Extract the [x, y] coordinate from the center of the cell holding the provided text.  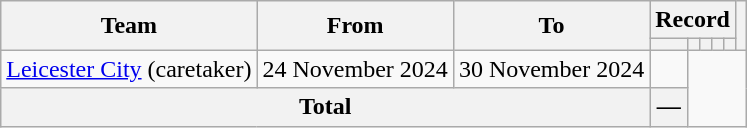
30 November 2024 [551, 69]
To [551, 26]
— [669, 107]
Team [129, 26]
Total [326, 107]
Leicester City (caretaker) [129, 69]
From [355, 26]
24 November 2024 [355, 69]
Record [693, 20]
